Search for the cell housing the specified text and yield its [x, y] center coordinate. 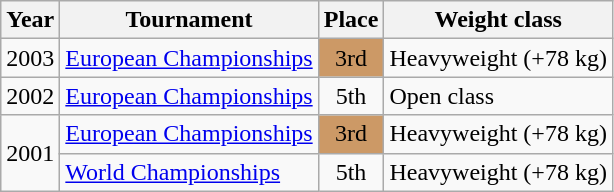
Weight class [498, 20]
2002 [30, 96]
Open class [498, 96]
2001 [30, 153]
World Championships [189, 172]
Tournament [189, 20]
Year [30, 20]
2003 [30, 58]
Place [351, 20]
